Scan for the cell matching the given text and deliver its [X, Y] coordinate at center. 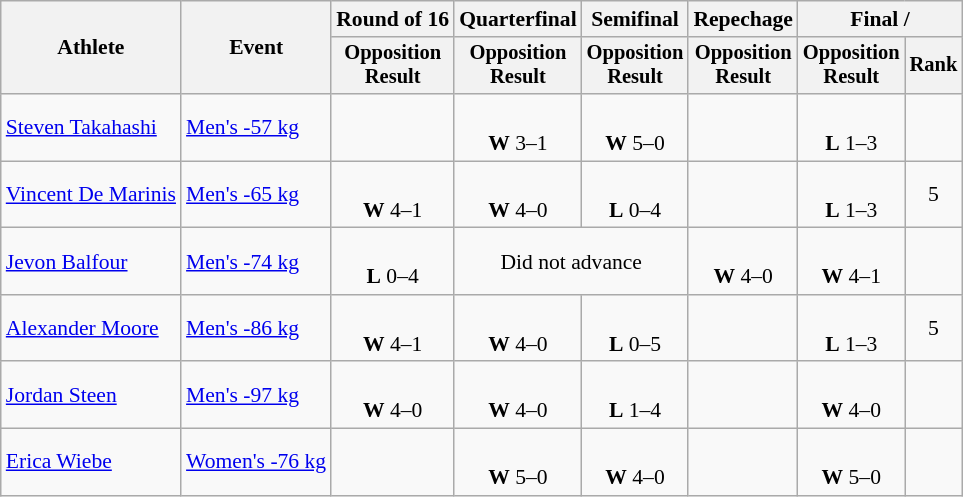
Rank [934, 66]
Quarterfinal [518, 19]
Erica Wiebe [91, 462]
Repechage [743, 19]
Men's -57 kg [256, 128]
Round of 16 [392, 19]
Men's -86 kg [256, 328]
Final / [880, 19]
Women's -76 kg [256, 462]
L 1–4 [636, 396]
Did not advance [571, 262]
Alexander Moore [91, 328]
Steven Takahashi [91, 128]
Vincent De Marinis [91, 194]
Athlete [91, 48]
Men's -97 kg [256, 396]
Men's -65 kg [256, 194]
L 0–5 [636, 328]
Men's -74 kg [256, 262]
Jordan Steen [91, 396]
W 3–1 [518, 128]
Event [256, 48]
Semifinal [636, 19]
Jevon Balfour [91, 262]
